Pinpoint the cell where the given text exists, returning its [x, y] midpoint coordinate. 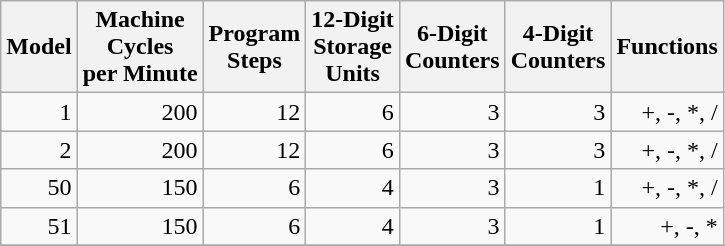
Functions [667, 47]
4-DigitCounters [558, 47]
51 [39, 226]
2 [39, 150]
Model [39, 47]
12-DigitStorageUnits [353, 47]
+, -, * [667, 226]
50 [39, 188]
6-DigitCounters [452, 47]
ProgramSteps [254, 47]
MachineCyclesper Minute [140, 47]
